Search for the cell housing the specified text and yield its [X, Y] center coordinate. 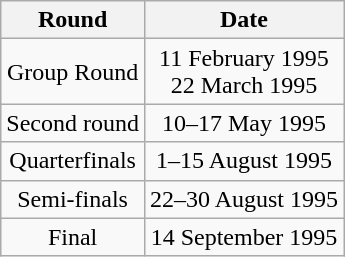
14 September 1995 [244, 237]
Date [244, 20]
22–30 August 1995 [244, 199]
Quarterfinals [73, 161]
Round [73, 20]
1–15 August 1995 [244, 161]
Semi-finals [73, 199]
10–17 May 1995 [244, 123]
11 February 199522 March 1995 [244, 72]
Second round [73, 123]
Group Round [73, 72]
Final [73, 237]
